Determine the (X, Y) coordinate at the center of the cell enclosing the given text.  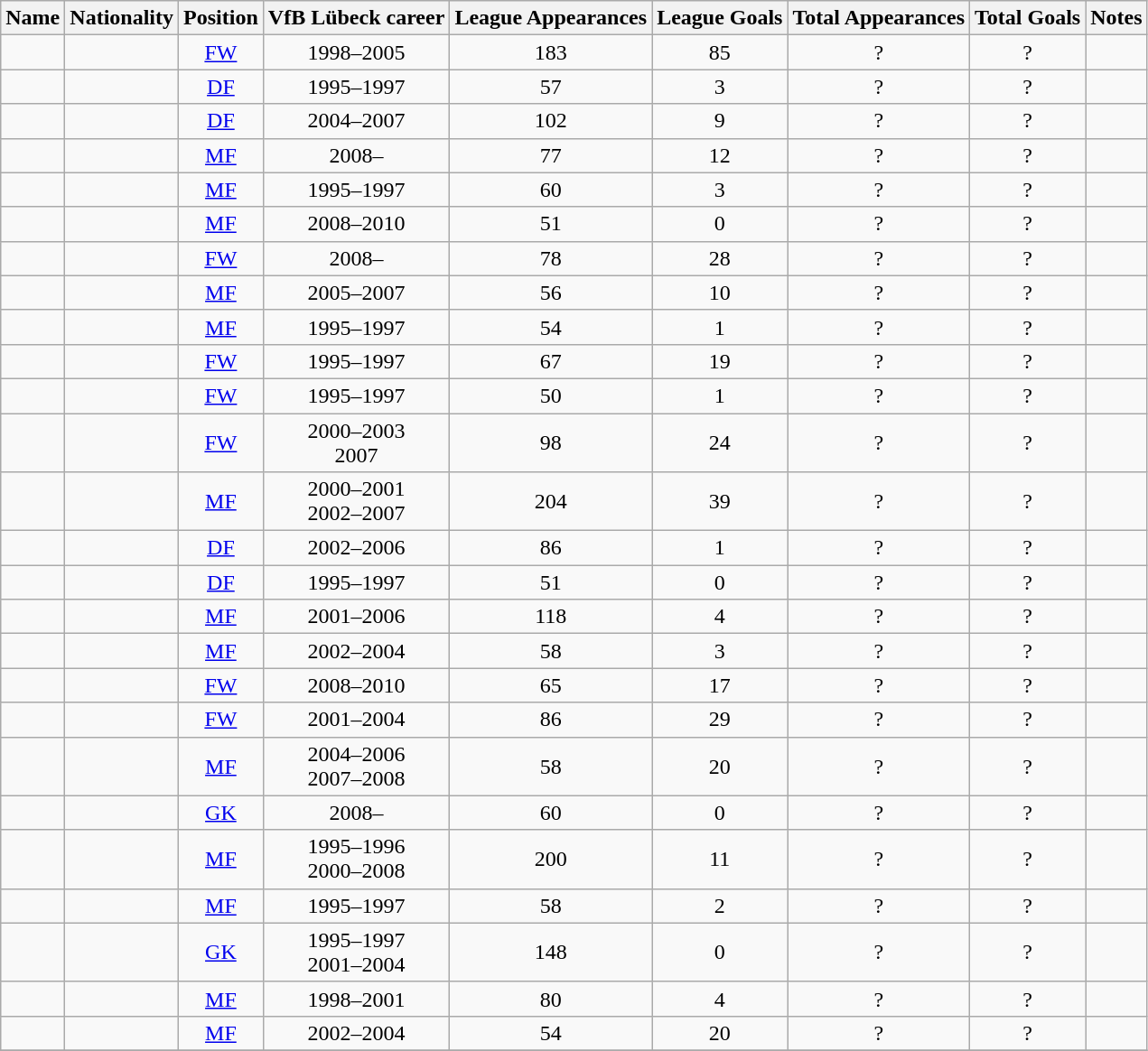
118 (551, 617)
85 (720, 52)
24 (720, 442)
2001–2006 (356, 617)
67 (551, 361)
183 (551, 52)
League Goals (720, 18)
Notes (1116, 18)
9 (720, 121)
28 (720, 258)
2000–20012002–2007 (356, 502)
Nationality (122, 18)
12 (720, 155)
77 (551, 155)
29 (720, 720)
2004–2007 (356, 121)
39 (720, 502)
2005–2007 (356, 293)
Total Appearances (879, 18)
2004–20062007–2008 (356, 766)
148 (551, 952)
VfB Lübeck career (356, 18)
19 (720, 361)
Total Goals (1028, 18)
2002–2006 (356, 548)
League Appearances (551, 18)
57 (551, 87)
1995–19962000–2008 (356, 860)
2 (720, 906)
2000–20032007 (356, 442)
65 (551, 685)
1995–19972001–2004 (356, 952)
Name (33, 18)
Position (221, 18)
200 (551, 860)
80 (551, 999)
2001–2004 (356, 720)
102 (551, 121)
98 (551, 442)
1998–2005 (356, 52)
78 (551, 258)
204 (551, 502)
1998–2001 (356, 999)
56 (551, 293)
50 (551, 395)
17 (720, 685)
11 (720, 860)
10 (720, 293)
